Detect which cell encompasses the target text, then output its (X, Y) center coordinate. 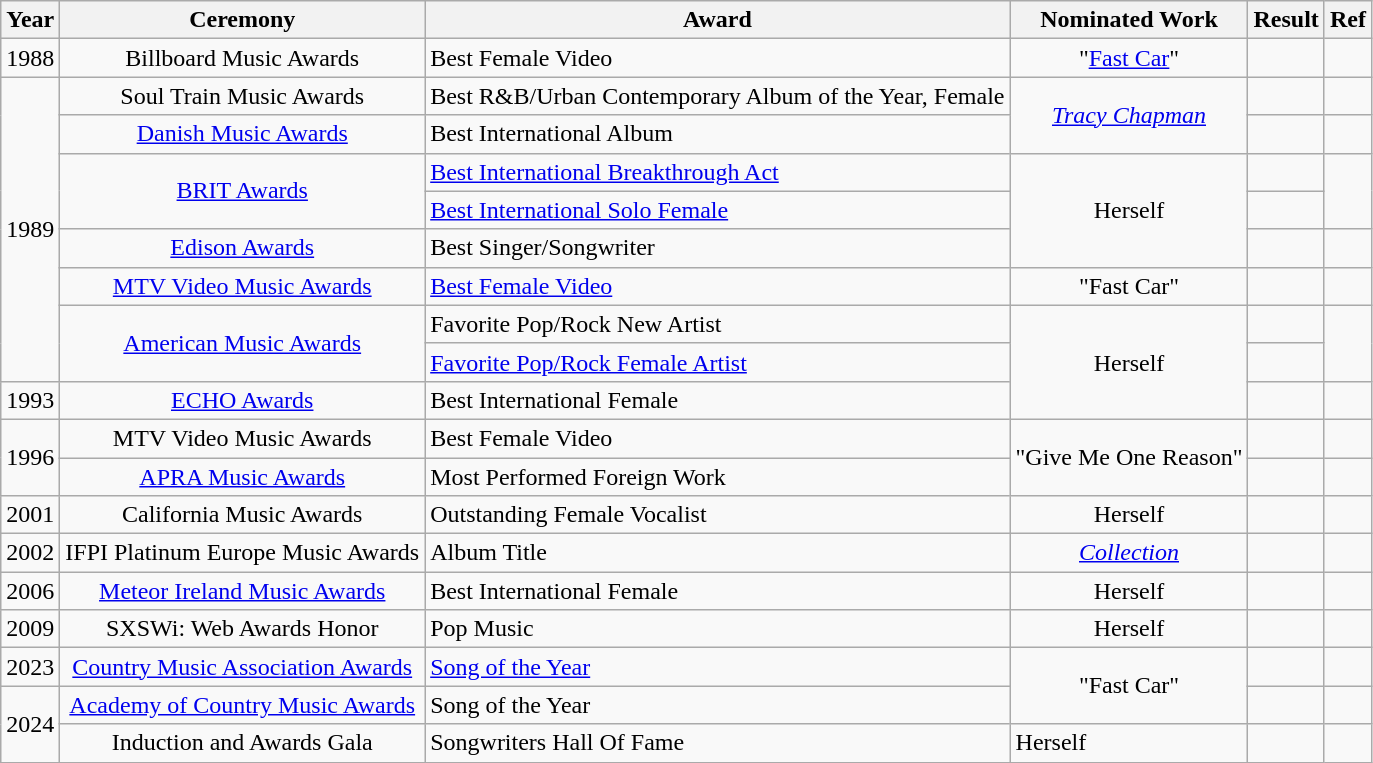
Best R&B/Urban Contemporary Album of the Year, Female (718, 96)
Ref (1348, 20)
1993 (30, 400)
2006 (30, 591)
APRA Music Awards (242, 477)
ECHO Awards (242, 400)
Most Performed Foreign Work (718, 477)
2002 (30, 553)
IFPI Platinum Europe Music Awards (242, 553)
California Music Awards (242, 515)
Meteor Ireland Music Awards (242, 591)
1989 (30, 229)
Induction and Awards Gala (242, 743)
Year (30, 20)
Songwriters Hall Of Fame (718, 743)
Tracy Chapman (1129, 115)
Favorite Pop/Rock Female Artist (718, 362)
Edison Awards (242, 248)
1996 (30, 457)
American Music Awards (242, 343)
Soul Train Music Awards (242, 96)
"Give Me One Reason" (1129, 457)
BRIT Awards (242, 191)
2001 (30, 515)
Nominated Work (1129, 20)
Pop Music (718, 629)
Favorite Pop/Rock New Artist (718, 324)
Award (718, 20)
2024 (30, 724)
1988 (30, 58)
Outstanding Female Vocalist (718, 515)
Best International Breakthrough Act (718, 172)
Collection (1129, 553)
2009 (30, 629)
Academy of Country Music Awards (242, 705)
Best Singer/Songwriter (718, 248)
Danish Music Awards (242, 134)
SXSWi: Web Awards Honor (242, 629)
Result (1286, 20)
Ceremony (242, 20)
Billboard Music Awards (242, 58)
Album Title (718, 553)
Country Music Association Awards (242, 667)
2023 (30, 667)
Best International Solo Female (718, 210)
Best International Album (718, 134)
